Identify which cell holds the provided text, then report its [X, Y] central coordinate. 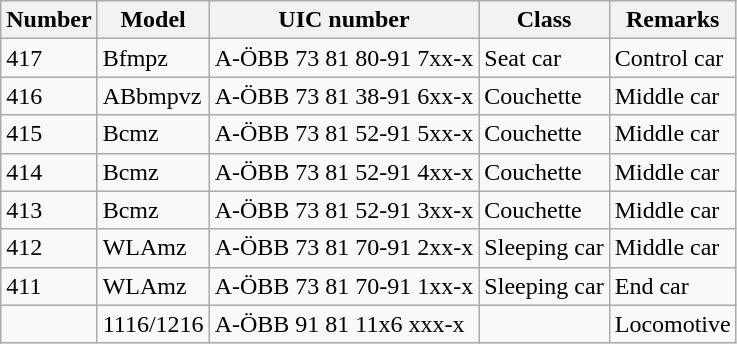
A-ÖBB 73 81 70-91 1xx-x [344, 286]
Bfmpz [153, 58]
ABbmpvz [153, 96]
417 [49, 58]
End car [672, 286]
Control car [672, 58]
Locomotive [672, 324]
A-ÖBB 73 81 70-91 2xx-x [344, 248]
415 [49, 134]
Class [544, 20]
A-ÖBB 73 81 52-91 4xx-x [344, 172]
A-ÖBB 73 81 38-91 6xx-x [344, 96]
UIC number [344, 20]
412 [49, 248]
A-ÖBB 73 81 52-91 5xx-x [344, 134]
A-ÖBB 73 81 80-91 7xx-x [344, 58]
Seat car [544, 58]
416 [49, 96]
414 [49, 172]
413 [49, 210]
A-ÖBB 91 81 11x6 xxx-x [344, 324]
Remarks [672, 20]
1116/1216 [153, 324]
Number [49, 20]
A-ÖBB 73 81 52-91 3xx-x [344, 210]
Model [153, 20]
411 [49, 286]
